Return the [X, Y] coordinate for the center point of the cell that contains the specified text.  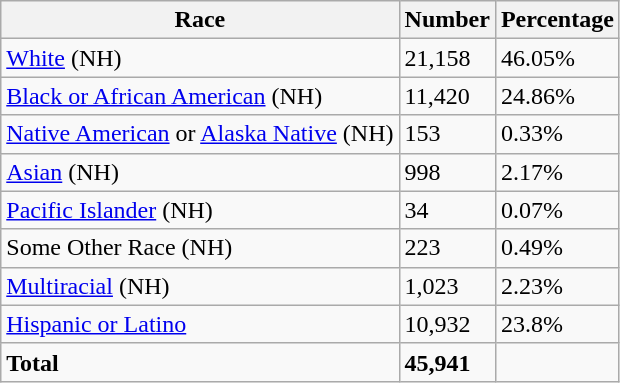
153 [447, 134]
Asian (NH) [200, 172]
Native American or Alaska Native (NH) [200, 134]
Some Other Race (NH) [200, 248]
11,420 [447, 96]
45,941 [447, 362]
24.86% [557, 96]
Race [200, 20]
23.8% [557, 324]
Number [447, 20]
Black or African American (NH) [200, 96]
Pacific Islander (NH) [200, 210]
34 [447, 210]
2.23% [557, 286]
46.05% [557, 58]
Multiracial (NH) [200, 286]
0.49% [557, 248]
0.33% [557, 134]
1,023 [447, 286]
Percentage [557, 20]
21,158 [447, 58]
Total [200, 362]
Hispanic or Latino [200, 324]
White (NH) [200, 58]
998 [447, 172]
10,932 [447, 324]
2.17% [557, 172]
0.07% [557, 210]
223 [447, 248]
